Locate the cell with the specified text and output its (X, Y) center coordinate. 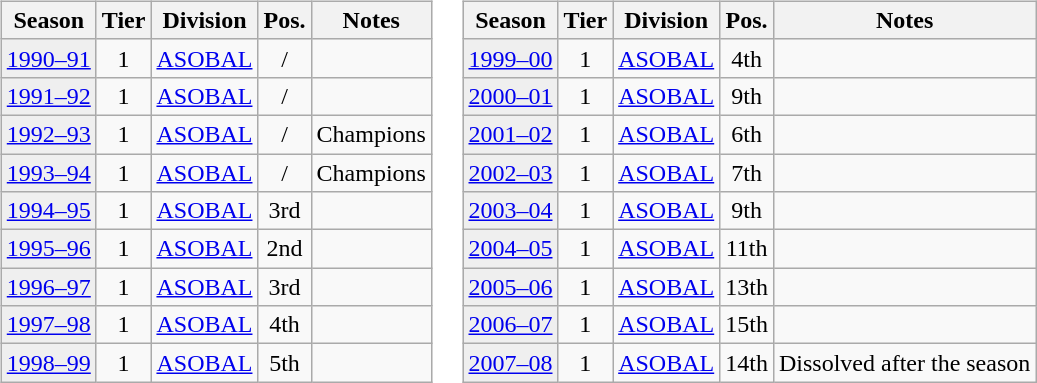
7th (747, 173)
1998–99 (48, 363)
13th (747, 287)
15th (747, 325)
2000–01 (510, 96)
2007–08 (510, 363)
2nd (284, 249)
5th (284, 363)
2006–07 (510, 325)
6th (747, 134)
1994–95 (48, 211)
2001–02 (510, 134)
2004–05 (510, 249)
1997–98 (48, 325)
1992–93 (48, 134)
14th (747, 363)
1993–94 (48, 173)
1999–00 (510, 58)
1996–97 (48, 287)
1995–96 (48, 249)
2002–03 (510, 173)
1990–91 (48, 58)
Dissolved after the season (904, 363)
2003–04 (510, 211)
2005–06 (510, 287)
11th (747, 249)
1991–92 (48, 96)
